Pinpoint the cell where the given text exists, returning its (x, y) midpoint coordinate. 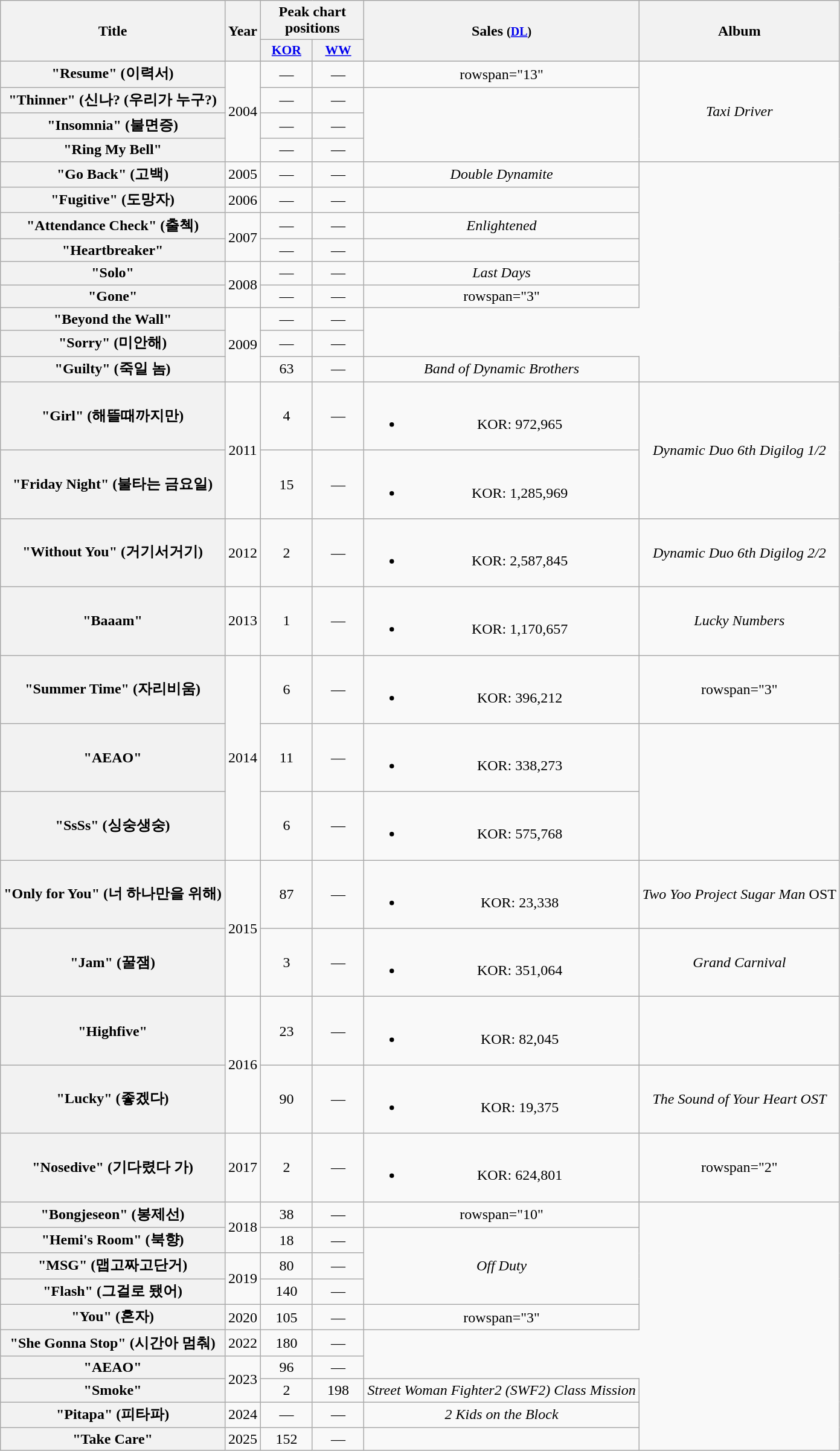
Enlightened (501, 226)
KOR: 2,587,845 (501, 552)
2023 (243, 1379)
"Baaam" (113, 621)
"Only for You" (너 하나만을 위해) (113, 894)
Dynamic Duo 6th Digilog 1/2 (739, 450)
2019 (243, 1278)
rowspan="2" (739, 1167)
Sales (DL) (501, 31)
2007 (243, 237)
152 (287, 1439)
"Jam" (꿀잼) (113, 963)
"She Gonna Stop" (시간아 멈춰) (113, 1343)
15 (287, 484)
2014 (243, 758)
Lucky Numbers (739, 621)
rowspan="13" (501, 74)
2024 (243, 1415)
Dynamic Duo 6th Digilog 2/2 (739, 552)
2004 (243, 111)
"Lucky" (좋겠다) (113, 1099)
"Resume" (이력서) (113, 74)
"Without You" (거기서거기) (113, 552)
Title (113, 31)
Peak chart positions (313, 21)
"Attendance Check" (출첵) (113, 226)
KOR: 351,064 (501, 963)
"Nosedive" (기다렸다 가) (113, 1167)
KOR: 23,338 (501, 894)
"Bongjeseon" (봉제선) (113, 1214)
18 (287, 1241)
1 (287, 621)
"Pitapa" (피타파) (113, 1415)
2006 (243, 201)
3 (287, 963)
KOR: 1,170,657 (501, 621)
80 (287, 1266)
KOR: 82,045 (501, 1031)
Street Woman Fighter2 (SWF2) Class Mission (501, 1390)
KOR: 1,285,969 (501, 484)
2 Kids on the Block (501, 1415)
105 (287, 1317)
"Solo" (113, 273)
KOR (287, 51)
"Sorry" (미안해) (113, 343)
"MSG" (맵고짜고단거) (113, 1266)
"Highfive" (113, 1031)
2015 (243, 928)
11 (287, 758)
2022 (243, 1343)
KOR: 338,273 (501, 758)
2017 (243, 1167)
2009 (243, 344)
180 (287, 1343)
Last Days (501, 273)
90 (287, 1099)
KOR: 19,375 (501, 1099)
"Gone" (113, 296)
"Fugitive" (도망자) (113, 201)
Double Dynamite (501, 174)
"Summer Time" (자리비움) (113, 689)
38 (287, 1214)
Grand Carnival (739, 963)
"Flash" (그걸로 됐어) (113, 1292)
87 (287, 894)
23 (287, 1031)
140 (287, 1292)
4 (287, 416)
"Ring My Bell" (113, 150)
"SsSs" (싱숭생숭) (113, 826)
rowspan="10" (501, 1214)
"Take Care" (113, 1439)
2016 (243, 1065)
96 (287, 1367)
The Sound of Your Heart OST (739, 1099)
WW (338, 51)
"Girl" (해뜰때까지만) (113, 416)
Band of Dynamic Brothers (501, 370)
2008 (243, 285)
2011 (243, 450)
"You" (혼자) (113, 1317)
KOR: 575,768 (501, 826)
Two Yoo Project Sugar Man OST (739, 894)
KOR: 972,965 (501, 416)
"Beyond the Wall" (113, 319)
"Insomnia" (불면증) (113, 126)
Off Duty (501, 1266)
2018 (243, 1227)
"Heartbreaker" (113, 250)
2005 (243, 174)
"Friday Night" (불타는 금요일) (113, 484)
"Smoke" (113, 1390)
"Go Back" (고백) (113, 174)
Taxi Driver (739, 111)
2020 (243, 1317)
Album (739, 31)
198 (338, 1390)
2025 (243, 1439)
"Thinner" (신나? (우리가 누구?) (113, 100)
2012 (243, 552)
"Hemi's Room" (북향) (113, 1241)
"Guilty" (죽일 놈) (113, 370)
KOR: 624,801 (501, 1167)
63 (287, 370)
KOR: 396,212 (501, 689)
2013 (243, 621)
Year (243, 31)
